Extract the (x, y) coordinate from the center of the cell holding the provided text.  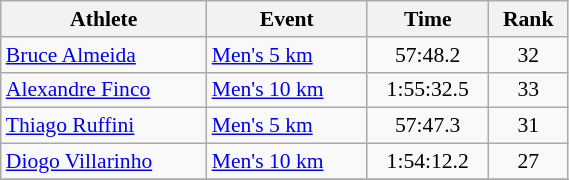
33 (528, 90)
Alexandre Finco (104, 90)
27 (528, 162)
32 (528, 55)
Bruce Almeida (104, 55)
57:47.3 (428, 126)
31 (528, 126)
Diogo Villarinho (104, 162)
Athlete (104, 19)
1:54:12.2 (428, 162)
Event (287, 19)
Thiago Ruffini (104, 126)
Rank (528, 19)
57:48.2 (428, 55)
Time (428, 19)
1:55:32.5 (428, 90)
